Scan for the cell matching the given text and deliver its [x, y] coordinate at center. 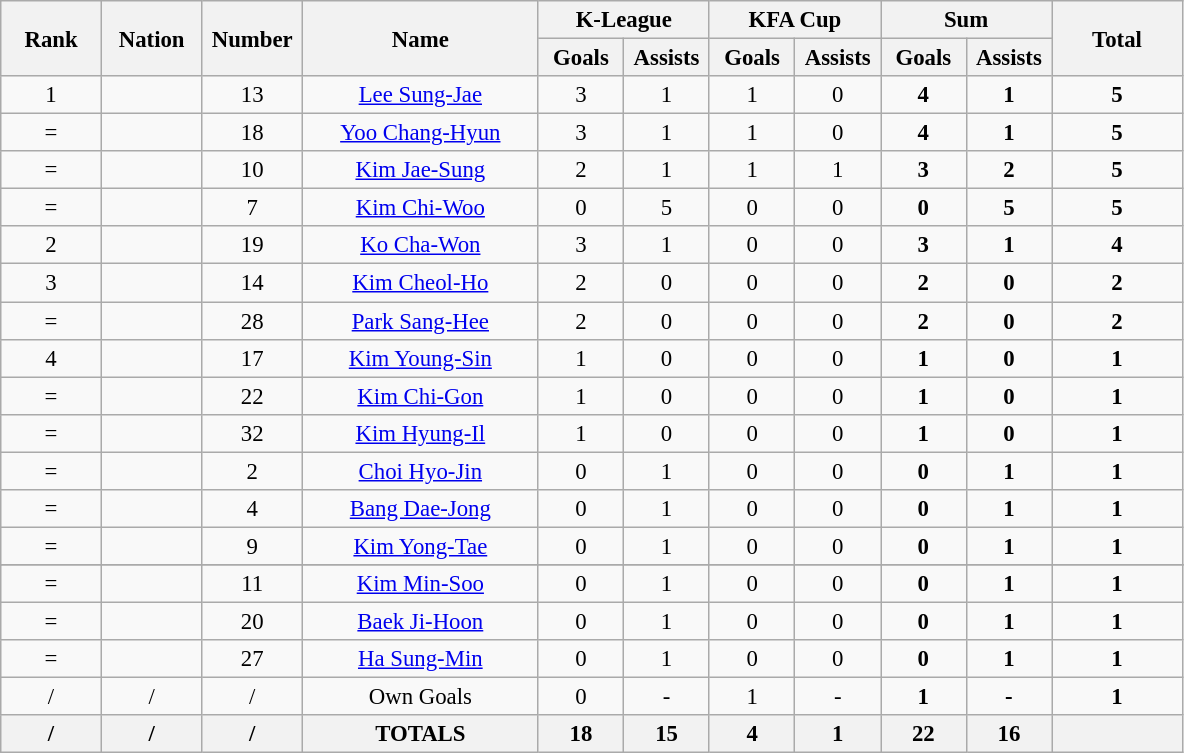
Kim Young-Sin [421, 358]
Number [252, 38]
Sum [966, 20]
Choi Hyo-Jin [421, 471]
Kim Chi-Woo [421, 208]
9 [252, 546]
32 [252, 433]
27 [252, 659]
14 [252, 283]
Total [1118, 38]
Kim Yong-Tae [421, 546]
Kim Hyung-Il [421, 433]
Kim Cheol-Ho [421, 283]
16 [1009, 734]
7 [252, 208]
K-League [624, 20]
Park Sang-Hee [421, 321]
Kim Min-Soo [421, 584]
11 [252, 584]
KFA Cup [794, 20]
Rank [52, 38]
Own Goals [421, 697]
Nation [152, 38]
19 [252, 245]
Ha Sung-Min [421, 659]
10 [252, 170]
Kim Chi-Gon [421, 396]
Name [421, 38]
Lee Sung-Jae [421, 95]
Kim Jae-Sung [421, 170]
Baek Ji-Hoon [421, 621]
Bang Dae-Jong [421, 509]
13 [252, 95]
15 [667, 734]
Ko Cha-Won [421, 245]
20 [252, 621]
28 [252, 321]
TOTALS [421, 734]
17 [252, 358]
Yoo Chang-Hyun [421, 133]
